Locate the cell with the specified text and output its [X, Y] center coordinate. 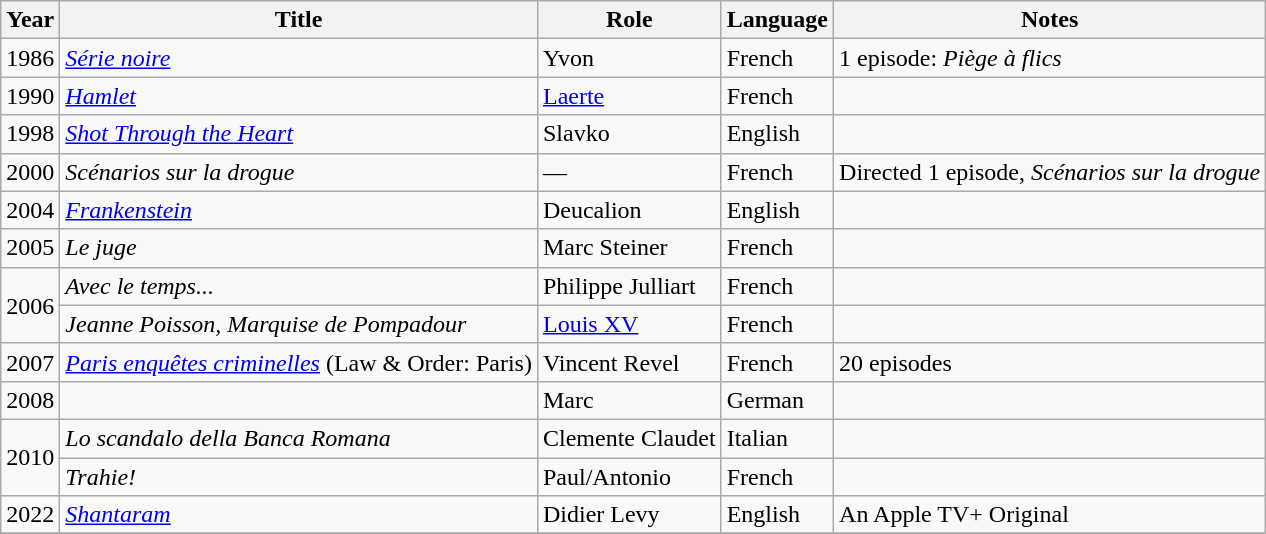
Lo scandalo della Banca Romana [299, 438]
Clemente Claudet [629, 438]
Marc Steiner [629, 248]
Yvon [629, 58]
Italian [777, 438]
— [629, 172]
Year [30, 20]
Title [299, 20]
2005 [30, 248]
Role [629, 20]
Directed 1 episode, Scénarios sur la drogue [1050, 172]
Scénarios sur la drogue [299, 172]
Notes [1050, 20]
2007 [30, 362]
2006 [30, 305]
2008 [30, 400]
Hamlet [299, 96]
Philippe Julliart [629, 286]
Paris enquêtes criminelles (Law & Order: Paris) [299, 362]
An Apple TV+ Original [1050, 515]
Didier Levy [629, 515]
2010 [30, 457]
20 episodes [1050, 362]
2000 [30, 172]
Laerte [629, 96]
2004 [30, 210]
Louis XV [629, 324]
Avec le temps... [299, 286]
Shantaram [299, 515]
Deucalion [629, 210]
1 episode: Piège à flics [1050, 58]
1986 [30, 58]
Frankenstein [299, 210]
Série noire [299, 58]
Paul/Antonio [629, 477]
Shot Through the Heart [299, 134]
Language [777, 20]
Trahie! [299, 477]
Slavko [629, 134]
Jeanne Poisson, Marquise de Pompadour [299, 324]
1998 [30, 134]
1990 [30, 96]
Le juge [299, 248]
Vincent Revel [629, 362]
German [777, 400]
Marc [629, 400]
2022 [30, 515]
